For the text-containing cell, return its midpoint in (x, y) coordinate format. 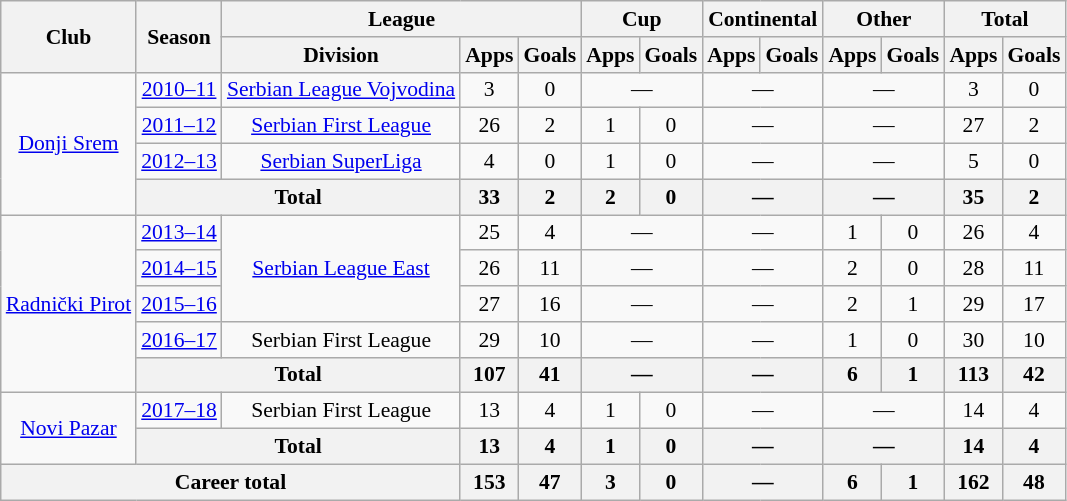
2011–12 (179, 126)
28 (973, 269)
33 (489, 197)
Other (884, 19)
153 (489, 482)
2013–14 (179, 233)
Season (179, 36)
Donji Srem (68, 143)
25 (489, 233)
30 (973, 340)
47 (550, 482)
Cup (642, 19)
Division (341, 55)
35 (973, 197)
Novi Pazar (68, 428)
162 (973, 482)
2016–17 (179, 340)
Continental (762, 19)
42 (1034, 375)
17 (1034, 304)
5 (973, 162)
107 (489, 375)
Club (68, 36)
Serbian League East (341, 268)
16 (550, 304)
Serbian League Vojvodina (341, 90)
48 (1034, 482)
Serbian SuperLiga (341, 162)
2010–11 (179, 90)
2015–16 (179, 304)
41 (550, 375)
2014–15 (179, 269)
2017–18 (179, 411)
League (402, 19)
113 (973, 375)
Career total (230, 482)
2012–13 (179, 162)
Radnički Pirot (68, 304)
